Detect which cell encompasses the target text, then output its [x, y] center coordinate. 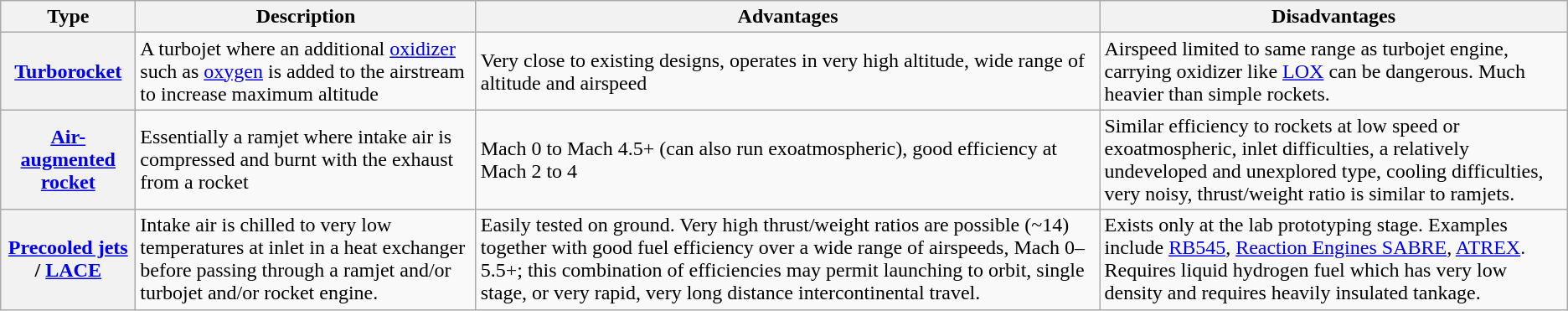
A turbojet where an additional oxidizer such as oxygen is added to the airstream to increase maximum altitude [306, 71]
Intake air is chilled to very low temperatures at inlet in a heat exchanger before passing through a ramjet and/or turbojet and/or rocket engine. [306, 260]
Air-augmented rocket [69, 159]
Essentially a ramjet where intake air is compressed and burnt with the exhaust from a rocket [306, 159]
Mach 0 to Mach 4.5+ (can also run exoatmospheric), good efficiency at Mach 2 to 4 [787, 159]
Disadvantages [1333, 17]
Precooled jets / LACE [69, 260]
Very close to existing designs, operates in very high altitude, wide range of altitude and airspeed [787, 71]
Advantages [787, 17]
Type [69, 17]
Turborocket [69, 71]
Airspeed limited to same range as turbojet engine, carrying oxidizer like LOX can be dangerous. Much heavier than simple rockets. [1333, 71]
Description [306, 17]
